From the cell containing the given text, extract its center point as [X, Y] coordinate. 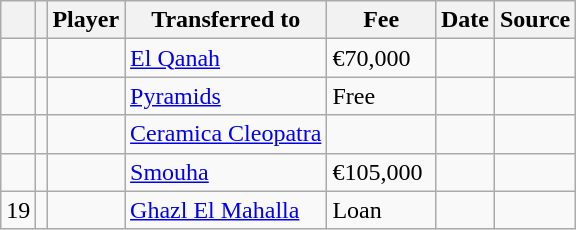
Transferred to [226, 20]
Free [382, 96]
Pyramids [226, 96]
Source [534, 20]
€70,000 [382, 58]
€105,000 [382, 172]
Date [464, 20]
Smouha [226, 172]
Ceramica Cleopatra [226, 134]
Ghazl El Mahalla [226, 210]
19 [18, 210]
Player [86, 20]
Loan [382, 210]
Fee [382, 20]
El Qanah [226, 58]
